Return (x, y) of the center of cell containing provided text 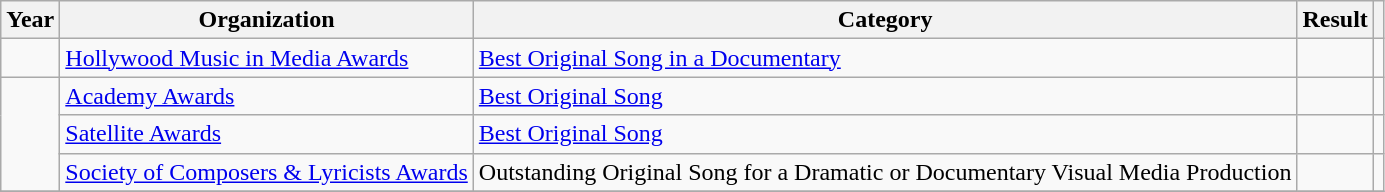
Best Original Song in a Documentary (885, 58)
Category (885, 20)
Outstanding Original Song for a Dramatic or Documentary Visual Media Production (885, 172)
Society of Composers & Lyricists Awards (267, 172)
Organization (267, 20)
Satellite Awards (267, 134)
Hollywood Music in Media Awards (267, 58)
Academy Awards (267, 96)
Year (30, 20)
Result (1335, 20)
